Output the (X, Y) coordinate of the center of the cell containing the given text.  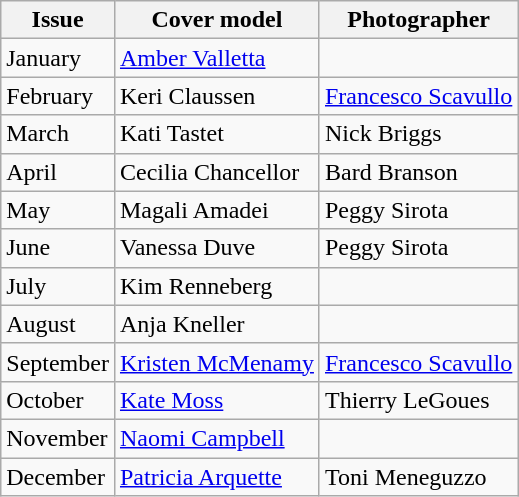
August (58, 324)
October (58, 400)
Bard Branson (418, 172)
Kati Tastet (216, 134)
Cover model (216, 20)
Kristen McMenamy (216, 362)
February (58, 96)
June (58, 248)
Keri Claussen (216, 96)
Kim Renneberg (216, 286)
Issue (58, 20)
Vanessa Duve (216, 248)
Amber Valletta (216, 58)
March (58, 134)
Naomi Campbell (216, 438)
Photographer (418, 20)
Cecilia Chancellor (216, 172)
Anja Kneller (216, 324)
April (58, 172)
Toni Meneguzzo (418, 477)
May (58, 210)
July (58, 286)
Nick Briggs (418, 134)
Patricia Arquette (216, 477)
January (58, 58)
December (58, 477)
Thierry LeGoues (418, 400)
September (58, 362)
November (58, 438)
Magali Amadei (216, 210)
Kate Moss (216, 400)
